Capture the cell that displays the provided text and extract its (x, y) central coordinate. 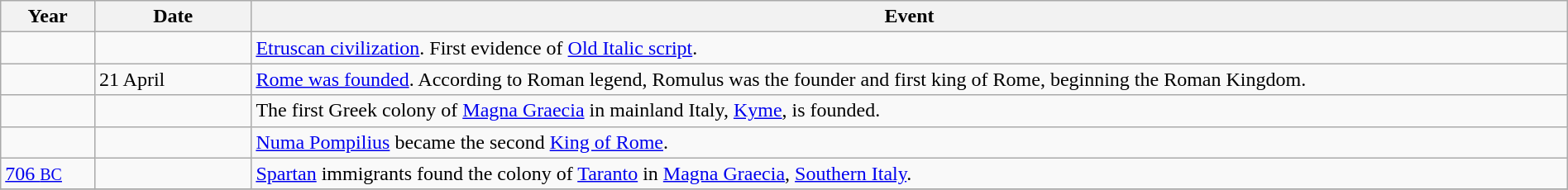
Numa Pompilius became the second King of Rome. (910, 142)
Year (48, 17)
Rome was founded. According to Roman legend, Romulus was the founder and first king of Rome, beginning the Roman Kingdom. (910, 79)
Event (910, 17)
706 BC (48, 173)
Etruscan civilization. First evidence of Old Italic script. (910, 48)
Date (172, 17)
21 April (172, 79)
The first Greek colony of Magna Graecia in mainland Italy, Kyme, is founded. (910, 111)
Spartan immigrants found the colony of Taranto in Magna Graecia, Southern Italy. (910, 173)
